Capture the cell that displays the provided text and extract its (x, y) central coordinate. 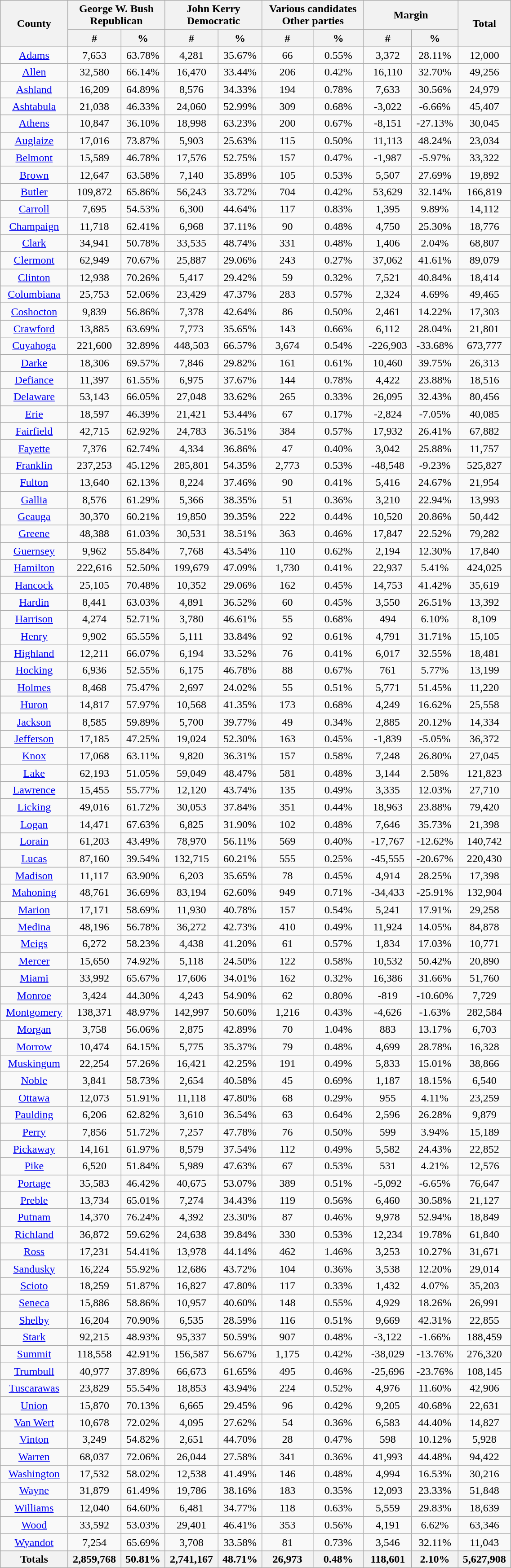
47.25% (143, 739)
13,392 (484, 602)
Muskingum (34, 1064)
0.34% (338, 722)
39.35% (240, 517)
24.50% (240, 961)
353 (288, 1525)
109,872 (94, 192)
87,160 (94, 859)
30.56% (435, 89)
24.67% (435, 482)
163 (288, 739)
22.94% (435, 500)
57.26% (143, 1064)
17.91% (435, 910)
-25.91% (435, 893)
31.71% (435, 636)
65.55% (143, 636)
84,878 (484, 927)
8,585 (94, 722)
52.99% (240, 106)
243 (288, 260)
146 (288, 1474)
1.46% (338, 1251)
Franklin (34, 465)
18,849 (484, 1217)
Clinton (34, 277)
47 (288, 448)
Jackson (34, 722)
10,771 (484, 944)
0.83% (338, 209)
24,783 (191, 431)
138,371 (94, 1012)
191 (288, 1064)
52.30% (240, 739)
Morgan (34, 1029)
50.60% (240, 1012)
41.20% (240, 944)
42.25% (240, 1064)
33.84% (240, 636)
118,601 (387, 1559)
27.69% (435, 175)
-23.76% (435, 1371)
42.91% (143, 1354)
13,734 (94, 1200)
10,474 (94, 1047)
907 (288, 1337)
1,432 (387, 1286)
76,647 (484, 1183)
35,203 (484, 1286)
16,110 (387, 72)
7,248 (387, 756)
18,963 (387, 807)
13,978 (191, 1251)
14.05% (435, 927)
51.05% (143, 773)
30,045 (484, 123)
0.25% (338, 859)
19,786 (191, 1491)
22.52% (435, 534)
18.26% (435, 1303)
118 (288, 1508)
173 (288, 705)
36.69% (143, 893)
48.97% (143, 1012)
6,665 (191, 1405)
135 (288, 790)
2.04% (435, 243)
61 (288, 944)
49,256 (484, 72)
63 (288, 1115)
52.71% (143, 619)
33,535 (191, 243)
2,324 (387, 295)
598 (387, 1440)
2,461 (387, 312)
Gallia (34, 500)
6,936 (94, 670)
222 (288, 517)
18,853 (191, 1388)
68,037 (94, 1457)
8,109 (484, 619)
18,597 (94, 414)
61.49% (143, 1491)
29.82% (240, 363)
704 (288, 192)
39.54% (143, 859)
Perry (34, 1132)
48.47% (240, 773)
17,171 (94, 910)
5,833 (387, 1064)
115 (288, 141)
14,753 (387, 585)
110 (288, 551)
34.01% (240, 978)
18,516 (484, 380)
16,224 (94, 1268)
-34,433 (387, 893)
40.58% (240, 1081)
51 (288, 500)
61.72% (143, 807)
36.52% (240, 602)
70.13% (143, 1405)
7,856 (94, 1132)
3,780 (191, 619)
7,768 (191, 551)
61.29% (143, 500)
23.33% (435, 1491)
9,205 (387, 1405)
48,388 (94, 534)
17,185 (94, 739)
10,352 (191, 585)
76.24% (143, 1217)
30,370 (94, 517)
44.64% (240, 209)
18,414 (484, 277)
Erie (34, 414)
2,741,167 (191, 1559)
26,095 (387, 397)
148 (288, 1303)
13,993 (484, 500)
6,975 (191, 380)
17,398 (484, 876)
4,976 (387, 1388)
6,300 (191, 209)
16,328 (484, 1047)
62.41% (143, 226)
17,932 (387, 431)
5,771 (387, 687)
53.03% (143, 1525)
11,220 (484, 687)
222,616 (94, 568)
Adams (34, 55)
66.05% (143, 397)
12,211 (94, 653)
County (34, 23)
39.77% (240, 722)
49 (288, 722)
24.02% (240, 687)
15,105 (484, 636)
43.94% (240, 1388)
17,231 (94, 1251)
15,870 (94, 1405)
20,890 (484, 961)
27,710 (484, 790)
122 (288, 961)
23,034 (484, 141)
48.93% (143, 1337)
63,346 (484, 1525)
0.35% (338, 1491)
68 (288, 1098)
6,194 (191, 653)
83,194 (191, 893)
1,406 (387, 243)
0.29% (338, 1098)
46.33% (143, 106)
44.30% (143, 995)
62.60% (240, 893)
Lucas (34, 859)
-10.60% (435, 995)
16,421 (191, 1064)
Auglaize (34, 141)
220,430 (484, 859)
Guernsey (34, 551)
37.46% (240, 482)
62 (288, 995)
13,640 (94, 482)
48.71% (240, 1559)
0.27% (338, 260)
183 (288, 1491)
5,582 (387, 1149)
206 (288, 72)
Carroll (34, 209)
Wood (34, 1525)
24.43% (435, 1149)
Richland (34, 1234)
7,773 (191, 329)
50.81% (143, 1559)
0.71% (338, 893)
Pike (34, 1166)
26.80% (435, 756)
0.73% (338, 1542)
Various candidatesOther parties (313, 15)
599 (387, 1132)
25,753 (94, 295)
Licking (34, 807)
-2,824 (387, 414)
140,742 (484, 841)
6,272 (94, 944)
15.01% (435, 1064)
Marion (34, 910)
Cuyahoga (34, 346)
7,653 (94, 55)
555 (288, 859)
23.30% (240, 1217)
3,335 (387, 790)
44.14% (240, 1251)
George W. BushRepublican (116, 15)
22,852 (484, 1149)
0.69% (338, 1081)
12,938 (94, 277)
39.84% (240, 1234)
27,045 (484, 756)
Ross (34, 1251)
4,392 (191, 1217)
55.54% (143, 1388)
40,977 (94, 1371)
1,730 (288, 568)
16,827 (191, 1286)
40.78% (240, 910)
3,674 (288, 346)
Hocking (34, 670)
285,801 (191, 465)
17.03% (435, 944)
3,550 (387, 602)
54.53% (143, 209)
5,416 (387, 482)
Margin (411, 15)
86 (288, 312)
-33.68% (435, 346)
3,708 (191, 1542)
104 (288, 1268)
-25,696 (387, 1371)
Washington (34, 1474)
6,540 (484, 1081)
Total (484, 23)
-3,022 (387, 106)
Fulton (34, 482)
30,053 (191, 807)
10,847 (94, 123)
24,979 (484, 89)
-1,839 (387, 739)
Noble (34, 1081)
35.37% (240, 1047)
15,455 (94, 790)
7,140 (191, 175)
43.72% (240, 1268)
384 (288, 431)
61.55% (143, 380)
36,872 (94, 1234)
52.55% (143, 670)
4.69% (435, 295)
5,366 (191, 500)
34.33% (240, 89)
0.43% (338, 1012)
424,025 (484, 568)
30.58% (435, 1200)
15,189 (484, 1132)
132,904 (484, 893)
2,194 (387, 551)
1,187 (387, 1081)
-13.76% (435, 1354)
67.63% (143, 824)
Ottawa (34, 1098)
143 (288, 329)
Crawford (34, 329)
33.58% (240, 1542)
62,949 (94, 260)
19,024 (191, 739)
63.11% (143, 756)
25,887 (191, 260)
66.07% (143, 653)
16,204 (94, 1320)
62,193 (94, 773)
14,112 (484, 209)
92,215 (94, 1337)
5,507 (387, 175)
31.90% (240, 824)
58.73% (143, 1081)
3,610 (191, 1115)
7,257 (191, 1132)
1,834 (387, 944)
4,914 (387, 876)
569 (288, 841)
-4,626 (387, 1012)
14.22% (435, 312)
Miami (34, 978)
54 (288, 1423)
62.74% (143, 448)
2,875 (191, 1029)
38.35% (240, 500)
20.86% (435, 517)
50.78% (143, 243)
-17,767 (387, 841)
55.77% (143, 790)
12,538 (191, 1474)
2.10% (435, 1559)
11,118 (191, 1098)
Defiance (34, 380)
42,715 (94, 431)
2.58% (435, 773)
495 (288, 1371)
36.51% (240, 431)
6,112 (387, 329)
3.94% (435, 1132)
Williams (34, 1508)
25,105 (94, 585)
52.50% (143, 568)
20.12% (435, 722)
200 (288, 123)
36.31% (240, 756)
56,243 (191, 192)
3,424 (94, 995)
525,827 (484, 465)
3,144 (387, 773)
1,175 (288, 1354)
70.90% (143, 1320)
309 (288, 106)
23,429 (191, 295)
24,060 (191, 106)
41.35% (240, 705)
58.86% (143, 1303)
32.11% (435, 1542)
Mercer (34, 961)
7,695 (94, 209)
17,303 (484, 312)
45.12% (143, 465)
28.04% (435, 329)
8,468 (94, 687)
63.58% (143, 175)
26.41% (435, 431)
102 (288, 824)
10.27% (435, 1251)
70.26% (143, 277)
34.43% (240, 1200)
38.16% (240, 1491)
36,272 (191, 927)
0.66% (338, 329)
4,791 (387, 636)
66.14% (143, 72)
14,827 (484, 1423)
27.58% (240, 1457)
10,460 (387, 363)
50.42% (435, 961)
16.53% (435, 1474)
Columbiana (34, 295)
9,902 (94, 636)
29.45% (240, 1405)
Medina (34, 927)
46.42% (143, 1183)
33.62% (240, 397)
5,559 (387, 1508)
Delaware (34, 397)
36,372 (484, 739)
12,686 (191, 1268)
45,407 (484, 106)
6,703 (484, 1029)
1.04% (338, 1029)
37.54% (240, 1149)
62.92% (143, 431)
Champaign (34, 226)
6,460 (387, 1200)
22,631 (484, 1405)
0.62% (338, 551)
42.31% (435, 1320)
55.92% (143, 1268)
494 (387, 619)
51.84% (143, 1166)
949 (288, 893)
Totals (34, 1559)
389 (288, 1183)
60 (288, 602)
161 (288, 363)
28.11% (435, 55)
Union (34, 1405)
Morrow (34, 1047)
44.48% (435, 1457)
19,892 (484, 175)
70.67% (143, 260)
199,679 (191, 568)
32,580 (94, 72)
59 (288, 277)
73.87% (143, 141)
18,998 (191, 123)
37.89% (143, 1371)
24,638 (191, 1234)
-9.23% (435, 465)
7,729 (484, 995)
10,678 (94, 1423)
22,254 (94, 1064)
4,249 (387, 705)
29.42% (240, 277)
47.09% (240, 568)
Hamilton (34, 568)
Huron (34, 705)
63.90% (143, 876)
89,079 (484, 260)
16,209 (94, 89)
33,592 (94, 1525)
7,254 (94, 1542)
462 (288, 1251)
51,760 (484, 978)
12,120 (191, 790)
10,568 (191, 705)
14,817 (94, 705)
Tuscarawas (34, 1388)
9,978 (387, 1217)
49,465 (484, 295)
46.61% (240, 619)
Scioto (34, 1286)
119 (288, 1200)
5,775 (191, 1047)
-12.62% (435, 841)
12,093 (387, 1491)
66,673 (191, 1371)
47.78% (240, 1132)
5,989 (191, 1166)
33.52% (240, 653)
9,669 (387, 1320)
9,879 (484, 1115)
18,639 (484, 1508)
5,241 (387, 910)
5.41% (435, 568)
5,417 (191, 277)
58.02% (143, 1474)
341 (288, 1457)
276,320 (484, 1354)
72.06% (143, 1457)
Portage (34, 1183)
121,823 (484, 773)
12,000 (484, 55)
2,697 (191, 687)
40.60% (240, 1303)
30,216 (484, 1474)
70 (288, 1029)
66.57% (240, 346)
13,199 (484, 670)
63.78% (143, 55)
Lake (34, 773)
15,650 (94, 961)
44.40% (435, 1423)
1,216 (288, 1012)
14,334 (484, 722)
Vinton (34, 1440)
64.15% (143, 1047)
3,249 (94, 1440)
Stark (34, 1337)
2,596 (387, 1115)
25,558 (484, 705)
18.15% (435, 1081)
22,855 (484, 1320)
65.69% (143, 1542)
11,117 (94, 876)
28.59% (240, 1320)
32.14% (435, 192)
45 (288, 1081)
410 (288, 927)
56.11% (240, 841)
Wayne (34, 1491)
30,531 (191, 534)
Greene (34, 534)
Mahoning (34, 893)
35.67% (240, 55)
32.55% (435, 653)
Jefferson (34, 739)
3,372 (387, 55)
4,334 (191, 448)
56.86% (143, 312)
6,825 (191, 824)
33,322 (484, 158)
39.75% (435, 363)
62.82% (143, 1115)
42.73% (240, 927)
12,576 (484, 1166)
Clark (34, 243)
3,042 (387, 448)
47.63% (240, 1166)
26,991 (484, 1303)
31,879 (94, 1491)
19.78% (435, 1234)
19,850 (191, 517)
65.01% (143, 1200)
21,398 (484, 824)
6.10% (435, 619)
4,438 (191, 944)
Geauga (34, 517)
21,801 (484, 329)
95,337 (191, 1337)
29,258 (484, 910)
48,196 (94, 927)
48.74% (240, 243)
Allen (34, 72)
11,397 (94, 380)
21,127 (484, 1200)
12.30% (435, 551)
61.65% (240, 1371)
51.45% (435, 687)
42.89% (240, 1029)
9,962 (94, 551)
26.51% (435, 602)
188,459 (484, 1337)
18,259 (94, 1286)
48.24% (435, 141)
53.07% (240, 1183)
61.03% (143, 534)
Highland (34, 653)
11.60% (435, 1388)
116 (288, 1320)
46.41% (240, 1525)
166,819 (484, 192)
54.41% (143, 1251)
883 (387, 1029)
37.11% (240, 226)
44.70% (240, 1440)
3,758 (94, 1029)
3,841 (94, 1081)
48,761 (94, 893)
17,016 (94, 141)
12,040 (94, 1508)
25.30% (435, 226)
75.47% (143, 687)
7,274 (191, 1200)
3,538 (387, 1268)
29.83% (435, 1508)
5,928 (484, 1440)
224 (288, 1388)
42.64% (240, 312)
28.25% (435, 876)
7,633 (387, 89)
66 (288, 55)
265 (288, 397)
68,807 (484, 243)
11,718 (94, 226)
33,992 (94, 978)
6,481 (191, 1508)
63.03% (143, 602)
Clermont (34, 260)
221,600 (94, 346)
363 (288, 534)
18,776 (484, 226)
4,699 (387, 1047)
11,924 (387, 927)
Madison (34, 876)
26,313 (484, 363)
Knox (34, 756)
Wyandot (34, 1542)
32.70% (435, 72)
58.23% (143, 944)
8,441 (94, 602)
70.48% (143, 585)
0.52% (338, 1388)
61.97% (143, 1149)
Meigs (34, 944)
-3,122 (387, 1337)
32.89% (143, 346)
Lawrence (34, 790)
5,700 (191, 722)
69.57% (143, 363)
Henry (34, 636)
4,191 (387, 1525)
29,014 (484, 1268)
7,646 (387, 824)
11,757 (484, 448)
7,846 (191, 363)
29,401 (191, 1525)
6.62% (435, 1525)
52.94% (435, 1217)
761 (387, 670)
4,750 (387, 226)
18,481 (484, 653)
6,017 (387, 653)
4,281 (191, 55)
Fayette (34, 448)
40,085 (484, 414)
56.06% (143, 1029)
3,253 (387, 1251)
12.20% (435, 1268)
74.92% (143, 961)
43.49% (143, 841)
237,253 (94, 465)
52.06% (143, 295)
43.54% (240, 551)
Paulding (34, 1115)
16,386 (387, 978)
-5.97% (435, 158)
59.89% (143, 722)
79 (288, 1047)
26.28% (435, 1115)
9,820 (191, 756)
50,442 (484, 517)
80,456 (484, 397)
8,224 (191, 482)
531 (387, 1166)
37,062 (387, 260)
35,583 (94, 1183)
25.63% (240, 141)
49,016 (94, 807)
22,937 (387, 568)
16,470 (191, 72)
Harrison (34, 619)
61,203 (94, 841)
Ashland (34, 89)
-7.05% (435, 414)
33.44% (240, 72)
38.51% (240, 534)
Van Wert (34, 1423)
35.89% (240, 175)
31.66% (435, 978)
-20.67% (435, 859)
40.68% (435, 1405)
4,929 (387, 1303)
Montgomery (34, 1012)
12.03% (435, 790)
32.43% (435, 397)
56.78% (143, 927)
79,282 (484, 534)
62.13% (143, 482)
4,891 (191, 602)
Logan (34, 824)
54.90% (240, 995)
54.35% (240, 465)
5,903 (191, 141)
11,043 (484, 1542)
4,422 (387, 380)
8,579 (191, 1149)
955 (387, 1098)
0.17% (338, 414)
14,471 (94, 824)
21,421 (191, 414)
Darke (34, 363)
79,420 (484, 807)
Sandusky (34, 1268)
53.44% (240, 414)
53,143 (94, 397)
-5,092 (387, 1183)
40.84% (435, 277)
28 (288, 1440)
Seneca (34, 1303)
25.88% (435, 448)
4.11% (435, 1098)
88 (288, 670)
37.84% (240, 807)
Putnam (34, 1217)
7,521 (387, 277)
5.77% (435, 670)
67,882 (484, 431)
16.62% (435, 705)
Warren (34, 1457)
-6.65% (435, 1183)
27,048 (191, 397)
59.62% (143, 1234)
58.69% (143, 910)
142,997 (191, 1012)
5,118 (191, 961)
27.62% (240, 1423)
118,558 (94, 1354)
-45,555 (387, 859)
6,520 (94, 1166)
4,243 (191, 995)
-226,903 (387, 346)
105 (288, 175)
2,885 (387, 722)
17,847 (387, 534)
28.78% (435, 1047)
55.84% (143, 551)
-27.13% (435, 123)
18,306 (94, 363)
3,546 (387, 1542)
-5.05% (435, 739)
5,111 (191, 636)
35,619 (484, 585)
21,954 (484, 482)
12,647 (94, 175)
2,651 (191, 1440)
-1,987 (387, 158)
51,848 (484, 1491)
10,957 (191, 1303)
Brown (34, 175)
35.73% (435, 824)
52.75% (240, 158)
11,113 (387, 141)
Butler (34, 192)
64.89% (143, 89)
34.77% (240, 1508)
Ashtabula (34, 106)
59,049 (191, 773)
11,930 (191, 910)
12,234 (387, 1234)
Hardin (34, 602)
64.60% (143, 1508)
5,627,908 (484, 1559)
53,629 (387, 192)
78 (288, 876)
37.67% (240, 380)
23,259 (484, 1098)
4.21% (435, 1166)
331 (288, 243)
4.07% (435, 1286)
6,968 (191, 226)
132,715 (191, 859)
26,973 (288, 1559)
65.86% (143, 192)
41.42% (435, 585)
41,993 (387, 1457)
31,671 (484, 1251)
4,274 (94, 619)
87 (288, 1217)
4,095 (191, 1423)
7,376 (94, 448)
13,885 (94, 329)
56.67% (240, 1354)
72.02% (143, 1423)
-6.66% (435, 106)
6,583 (387, 1423)
50.59% (240, 1337)
-8,151 (387, 123)
13.17% (435, 1029)
330 (288, 1234)
194 (288, 89)
Belmont (34, 158)
10,520 (387, 517)
63.23% (240, 123)
26,044 (191, 1457)
41.61% (435, 260)
3,210 (387, 500)
112 (288, 1149)
6,175 (191, 670)
0.64% (338, 1115)
10.12% (435, 1440)
Pickaway (34, 1149)
2,859,768 (94, 1559)
65.67% (143, 978)
Summit (34, 1354)
36.54% (240, 1115)
17,532 (94, 1474)
-48,548 (387, 465)
0.80% (338, 995)
36.86% (240, 448)
51.72% (143, 1132)
6,203 (191, 876)
81 (288, 1542)
47.37% (240, 295)
14,370 (94, 1217)
Shelby (34, 1320)
36.10% (143, 123)
6,206 (94, 1115)
94,422 (484, 1457)
283 (288, 295)
78,970 (191, 841)
33.72% (240, 192)
282,584 (484, 1012)
-819 (387, 995)
23,829 (94, 1388)
-1.66% (435, 1337)
9.89% (435, 209)
448,503 (191, 346)
7,378 (191, 312)
15,886 (94, 1303)
63.69% (143, 329)
0.63% (338, 1508)
54.82% (143, 1440)
43.74% (240, 790)
Monroe (34, 995)
John KerryDemocratic (213, 15)
61,840 (484, 1234)
17,840 (484, 551)
Athens (34, 123)
9,839 (94, 312)
Trumbull (34, 1371)
2,773 (288, 465)
-38,029 (387, 1354)
673,777 (484, 346)
46.39% (143, 414)
17,068 (94, 756)
Coshocton (34, 312)
15,589 (94, 158)
57.97% (143, 705)
Hancock (34, 585)
51.87% (143, 1286)
351 (288, 807)
-1.63% (435, 1012)
156,587 (191, 1354)
Preble (34, 1200)
17,606 (191, 978)
17,576 (191, 158)
6,535 (191, 1320)
21,038 (94, 106)
1,395 (387, 209)
581 (288, 773)
144 (288, 380)
108,145 (484, 1371)
Lorain (34, 841)
40,675 (191, 1183)
42,906 (484, 1388)
14,161 (94, 1149)
10,532 (387, 961)
4,994 (387, 1474)
38,866 (484, 1064)
92 (288, 636)
2,654 (191, 1081)
Holmes (34, 687)
41.49% (240, 1474)
34,941 (94, 243)
96 (288, 1405)
Fairfield (34, 431)
12,073 (94, 1098)
51.91% (143, 1098)
